Search for the cell housing the specified text and yield its [x, y] center coordinate. 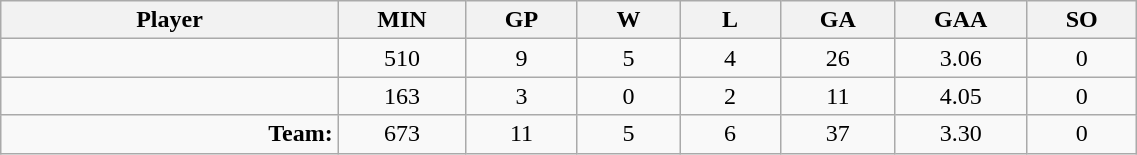
GP [522, 20]
510 [402, 58]
4 [730, 58]
673 [402, 134]
MIN [402, 20]
3.06 [961, 58]
GAA [961, 20]
SO [1081, 20]
L [730, 20]
26 [838, 58]
3.30 [961, 134]
6 [730, 134]
9 [522, 58]
W [628, 20]
4.05 [961, 96]
163 [402, 96]
GA [838, 20]
Team: [170, 134]
2 [730, 96]
Player [170, 20]
37 [838, 134]
3 [522, 96]
